Locate the cell with the specified text and output its [x, y] center coordinate. 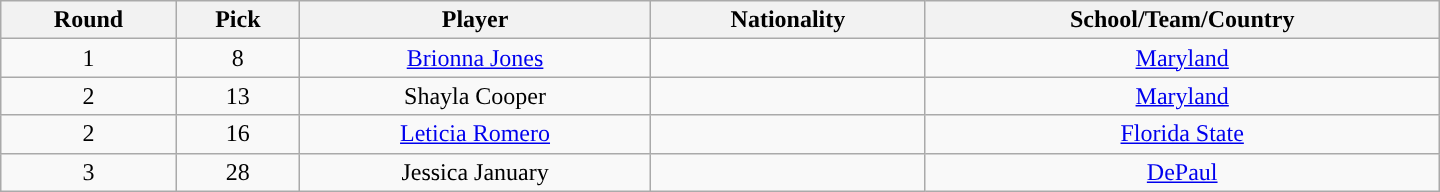
16 [238, 134]
Nationality [788, 20]
Round [89, 20]
1 [89, 58]
28 [238, 172]
DePaul [1182, 172]
School/Team/Country [1182, 20]
Pick [238, 20]
8 [238, 58]
Jessica January [474, 172]
Player [474, 20]
Brionna Jones [474, 58]
3 [89, 172]
13 [238, 96]
Florida State [1182, 134]
Shayla Cooper [474, 96]
Leticia Romero [474, 134]
